Determine the (X, Y) coordinate at the center of the cell enclosing the given text.  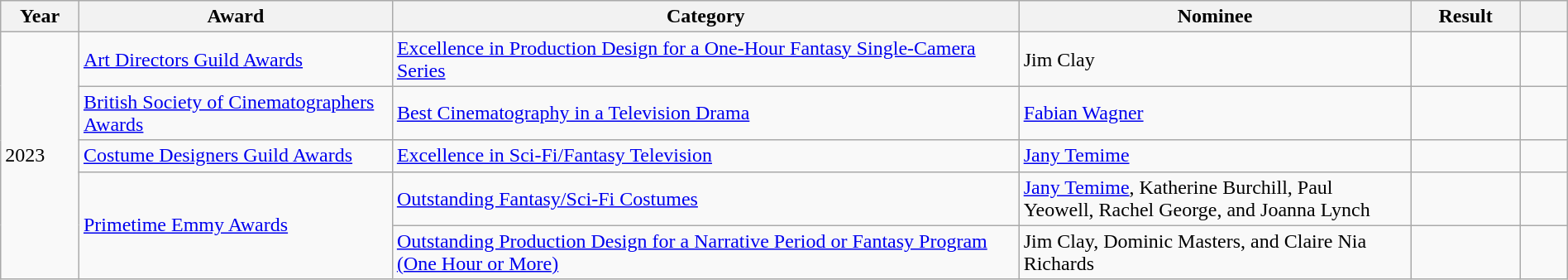
Jany Temime, Katherine Burchill, Paul Yeowell, Rachel George, and Joanna Lynch (1215, 199)
Costume Designers Guild Awards (235, 156)
2023 (40, 156)
Excellence in Production Design for a One-Hour Fantasy Single-Camera Series (705, 60)
Fabian Wagner (1215, 113)
Best Cinematography in a Television Drama (705, 113)
Category (705, 17)
Jim Clay, Dominic Masters, and Claire Nia Richards (1215, 252)
Result (1465, 17)
Jany Temime (1215, 156)
Award (235, 17)
Year (40, 17)
British Society of Cinematographers Awards (235, 113)
Jim Clay (1215, 60)
Outstanding Production Design for a Narrative Period or Fantasy Program (One Hour or More) (705, 252)
Art Directors Guild Awards (235, 60)
Outstanding Fantasy/Sci-Fi Costumes (705, 199)
Excellence in Sci-Fi/Fantasy Television (705, 156)
Primetime Emmy Awards (235, 225)
Nominee (1215, 17)
